Find where the given text appears and provide that cell's center as (X, Y) coordinate. 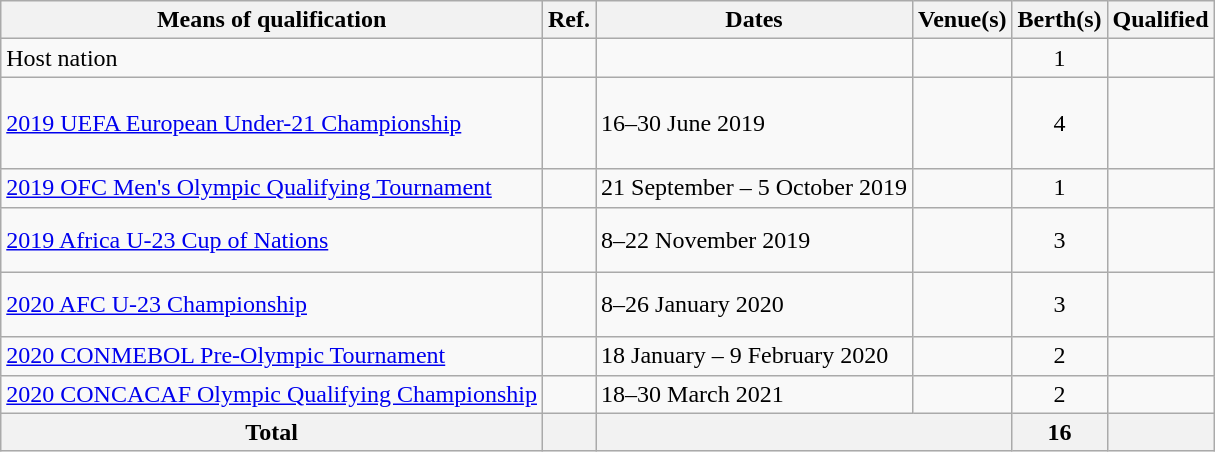
2020 CONCACAF Olympic Qualifying Championship (272, 394)
Venue(s) (963, 20)
18 January – 9 February 2020 (754, 356)
18–30 March 2021 (754, 394)
8–26 January 2020 (754, 304)
Berth(s) (1060, 20)
Means of qualification (272, 20)
2020 CONMEBOL Pre-Olympic Tournament (272, 356)
2019 OFC Men's Olympic Qualifying Tournament (272, 188)
2019 Africa U-23 Cup of Nations (272, 240)
Host nation (272, 58)
21 September – 5 October 2019 (754, 188)
Ref. (568, 20)
16 (1060, 432)
2019 UEFA European Under-21 Championship (272, 123)
16–30 June 2019 (754, 123)
8–22 November 2019 (754, 240)
2020 AFC U-23 Championship (272, 304)
Qualified (1160, 20)
Dates (754, 20)
4 (1060, 123)
Total (272, 432)
